Search for the cell housing the specified text and yield its [X, Y] center coordinate. 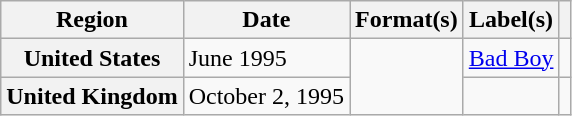
Region [92, 20]
Format(s) [407, 20]
United States [92, 58]
June 1995 [266, 58]
Bad Boy [511, 58]
Date [266, 20]
October 2, 1995 [266, 96]
United Kingdom [92, 96]
Label(s) [511, 20]
